Scan for the cell matching the given text and deliver its (x, y) coordinate at center. 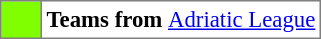
Teams from Adriatic League (180, 20)
